Locate the cell with the specified text and output its (x, y) center coordinate. 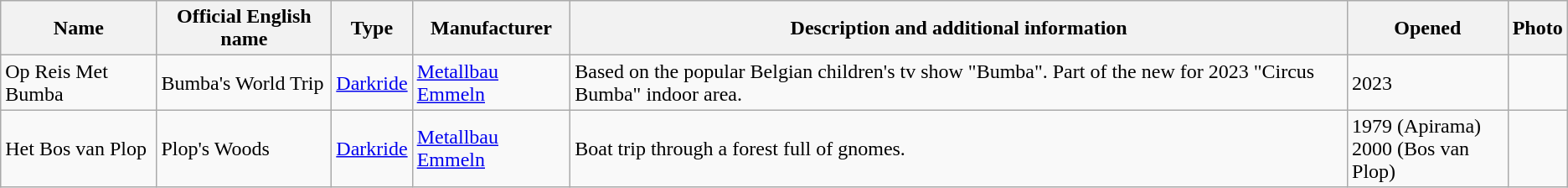
Bumba's World Trip (245, 82)
Official English name (245, 29)
Photo (1538, 29)
Based on the popular Belgian children's tv show "Bumba". Part of the new for 2023 "Circus Bumba" indoor area. (959, 82)
1979 (Apirama)2000 (Bos van Plop) (1428, 149)
2023 (1428, 82)
Boat trip through a forest full of gnomes. (959, 149)
Op Reis Met Bumba (79, 82)
Name (79, 29)
Type (372, 29)
Plop's Woods (245, 149)
Opened (1428, 29)
Manufacturer (491, 29)
Het Bos van Plop (79, 149)
Description and additional information (959, 29)
